Extract the (x, y) coordinate from the center of the cell holding the provided text.  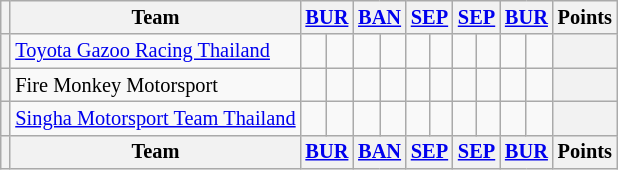
Fire Monkey Motorsport (155, 85)
Toyota Gazoo Racing Thailand (155, 51)
Singha Motorsport Team Thailand (155, 118)
